Provide the (x, y) coordinate of the cell's center where the given text is located.  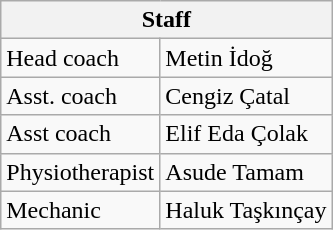
Metin İdoğ (246, 58)
Haluk Taşkınçay (246, 210)
Physiotherapist (80, 172)
Asst coach (80, 134)
Elif Eda Çolak (246, 134)
Mechanic (80, 210)
Head coach (80, 58)
Staff (166, 20)
Asst. coach (80, 96)
Cengiz Çatal (246, 96)
Asude Tamam (246, 172)
